Pinpoint the cell where the given text exists, returning its (X, Y) midpoint coordinate. 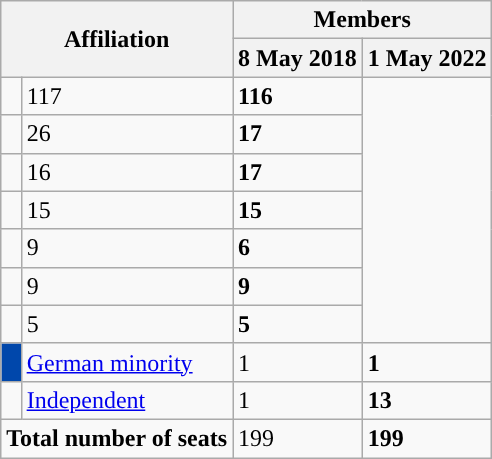
1 May 2022 (427, 58)
Members (362, 20)
8 May 2018 (297, 58)
German minority (126, 362)
117 (126, 96)
Total number of seats (117, 438)
Independent (126, 400)
Affiliation (117, 39)
6 (297, 248)
16 (126, 172)
26 (126, 134)
116 (297, 96)
13 (427, 400)
